Identify which cell holds the provided text, then report its [X, Y] central coordinate. 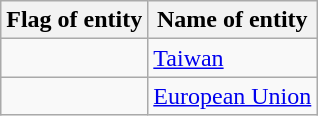
Flag of entity [74, 20]
Name of entity [232, 20]
European Union [232, 96]
Taiwan [232, 58]
